Identify which cell holds the provided text, then report its [X, Y] central coordinate. 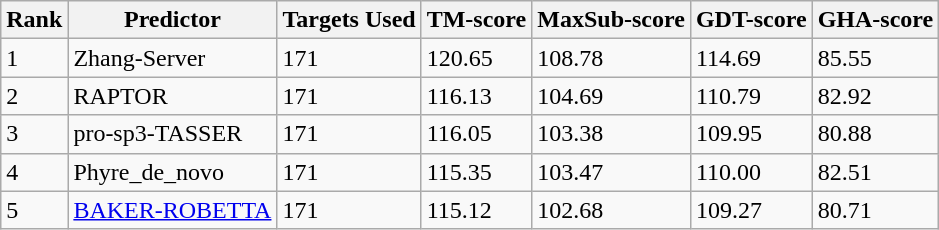
116.05 [476, 134]
103.38 [612, 134]
TM-score [476, 20]
80.88 [876, 134]
4 [34, 172]
110.79 [751, 96]
115.12 [476, 210]
Phyre_de_novo [172, 172]
109.27 [751, 210]
120.65 [476, 58]
110.00 [751, 172]
82.92 [876, 96]
1 [34, 58]
80.71 [876, 210]
114.69 [751, 58]
GDT-score [751, 20]
116.13 [476, 96]
103.47 [612, 172]
Predictor [172, 20]
109.95 [751, 134]
Targets Used [349, 20]
GHA-score [876, 20]
BAKER-ROBETTA [172, 210]
MaxSub-score [612, 20]
RAPTOR [172, 96]
82.51 [876, 172]
Zhang-Server [172, 58]
115.35 [476, 172]
108.78 [612, 58]
2 [34, 96]
85.55 [876, 58]
Rank [34, 20]
pro-sp3-TASSER [172, 134]
3 [34, 134]
104.69 [612, 96]
102.68 [612, 210]
5 [34, 210]
